Search for the cell housing the specified text and yield its (x, y) center coordinate. 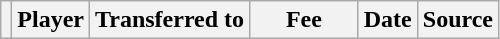
Transferred to (170, 20)
Date (388, 20)
Source (458, 20)
Fee (304, 20)
Player (51, 20)
